Output the (X, Y) coordinate of the center of the cell containing the given text.  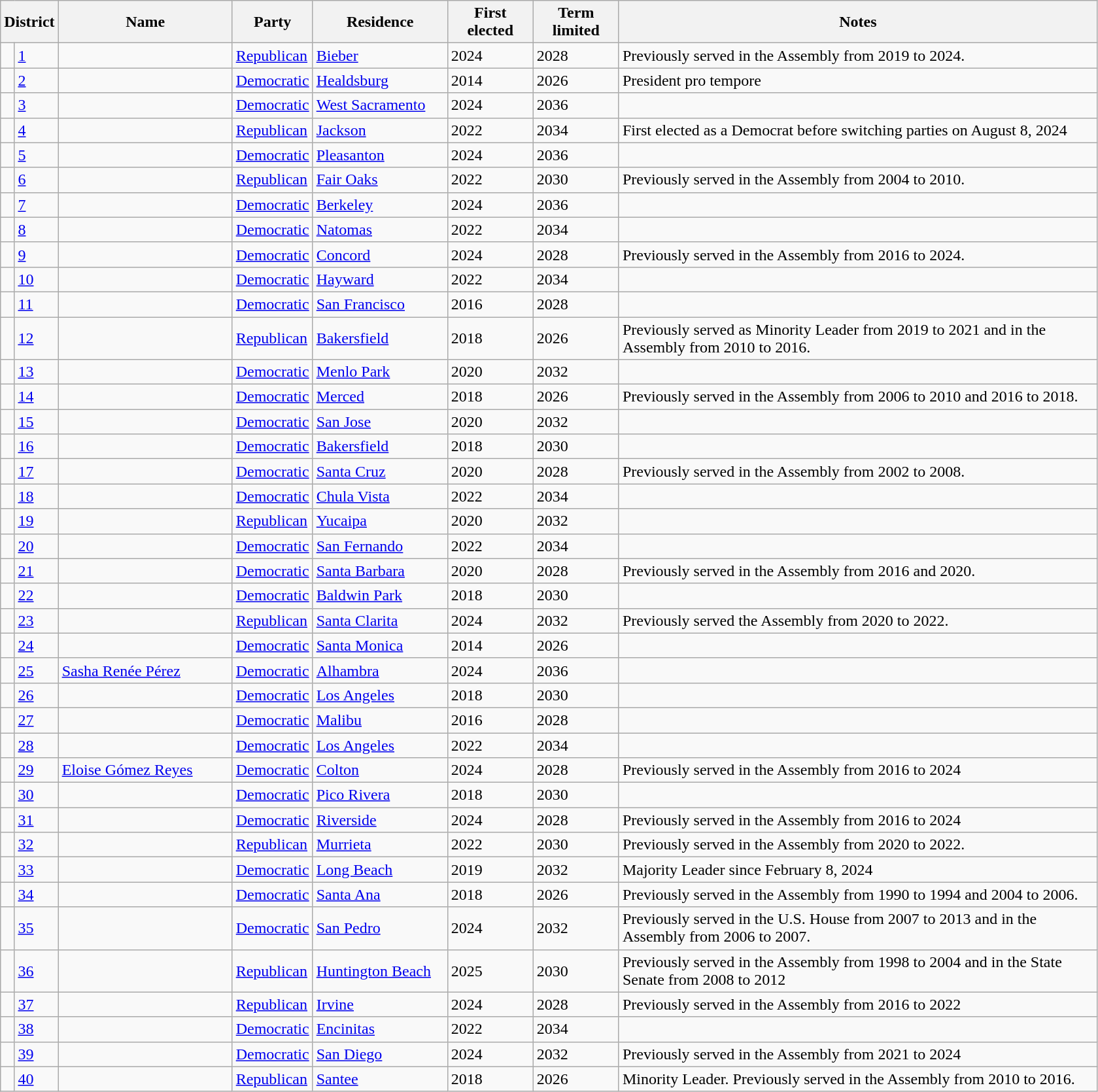
Menlo Park (380, 372)
San Diego (380, 1054)
San Fernando (380, 546)
Yucaipa (380, 521)
Santee (380, 1079)
San Pedro (380, 929)
40 (37, 1079)
Malibu (380, 720)
Previously served in the Assembly from 2016 to 2022 (858, 1004)
5 (37, 155)
18 (37, 496)
Irvine (380, 1004)
28 (37, 745)
Previously served in the Assembly from 2020 to 2022. (858, 845)
26 (37, 695)
Fair Oaks (380, 180)
Encinitas (380, 1029)
Notes (858, 22)
Previously served in the Assembly from 1998 to 2004 and in the State Senate from 2008 to 2012 (858, 970)
Previously served in the Assembly from 2002 to 2008. (858, 471)
Term limited (575, 22)
Santa Cruz (380, 471)
San Francisco (380, 304)
Previously served in the Assembly from 2004 to 2010. (858, 180)
25 (37, 670)
7 (37, 205)
Sasha Renée Pérez (145, 670)
Minority Leader. Previously served in the Assembly from 2010 to 2016. (858, 1079)
Pleasanton (380, 155)
Baldwin Park (380, 596)
Chula Vista (380, 496)
Pico Rivera (380, 795)
West Sacramento (380, 105)
Previously served in the Assembly from 2016 to 2024. (858, 254)
Previously served in the Assembly from 1990 to 1994 and 2004 to 2006. (858, 895)
Long Beach (380, 870)
Previously served in the Assembly from 2021 to 2024 (858, 1054)
District (29, 22)
24 (37, 645)
11 (37, 304)
33 (37, 870)
37 (37, 1004)
20 (37, 546)
Eloise Gómez Reyes (145, 770)
Healdsburg (380, 80)
21 (37, 571)
President pro tempore (858, 80)
10 (37, 279)
Santa Monica (380, 645)
35 (37, 929)
32 (37, 845)
22 (37, 596)
San Jose (380, 422)
3 (37, 105)
First elected (490, 22)
2 (37, 80)
Previously served as Minority Leader from 2019 to 2021 and in the Assembly from 2010 to 2016. (858, 337)
Riverside (380, 820)
4 (37, 130)
Jackson (380, 130)
38 (37, 1029)
31 (37, 820)
36 (37, 970)
19 (37, 521)
Name (145, 22)
Hayward (380, 279)
First elected as a Democrat before switching parties on August 8, 2024 (858, 130)
Santa Barbara (380, 571)
13 (37, 372)
Previously served the Assembly from 2020 to 2022. (858, 621)
Alhambra (380, 670)
30 (37, 795)
34 (37, 895)
29 (37, 770)
Party (272, 22)
23 (37, 621)
Santa Ana (380, 895)
Bieber (380, 56)
Natomas (380, 230)
Santa Clarita (380, 621)
2025 (490, 970)
39 (37, 1054)
2019 (490, 870)
8 (37, 230)
9 (37, 254)
Huntington Beach (380, 970)
Majority Leader since February 8, 2024 (858, 870)
Colton (380, 770)
14 (37, 397)
6 (37, 180)
15 (37, 422)
27 (37, 720)
12 (37, 337)
Concord (380, 254)
Previously served in the Assembly from 2006 to 2010 and 2016 to 2018. (858, 397)
Merced (380, 397)
Berkeley (380, 205)
Residence (380, 22)
17 (37, 471)
Murrieta (380, 845)
Previously served in the Assembly from 2019 to 2024. (858, 56)
1 (37, 56)
Previously served in the U.S. House from 2007 to 2013 and in the Assembly from 2006 to 2007. (858, 929)
16 (37, 447)
Previously served in the Assembly from 2016 and 2020. (858, 571)
